Return the [x, y] coordinate for the center point of the cell that contains the specified text.  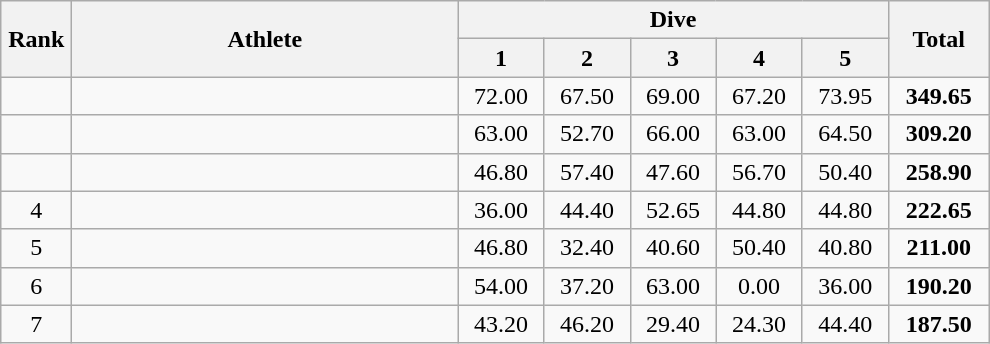
64.50 [845, 134]
190.20 [938, 286]
0.00 [759, 286]
67.50 [587, 96]
222.65 [938, 210]
6 [36, 286]
73.95 [845, 96]
211.00 [938, 248]
3 [673, 58]
40.80 [845, 248]
66.00 [673, 134]
187.50 [938, 324]
309.20 [938, 134]
56.70 [759, 172]
54.00 [501, 286]
72.00 [501, 96]
37.20 [587, 286]
Dive [673, 20]
67.20 [759, 96]
Rank [36, 39]
40.60 [673, 248]
52.65 [673, 210]
2 [587, 58]
7 [36, 324]
57.40 [587, 172]
Total [938, 39]
Athlete [265, 39]
32.40 [587, 248]
46.20 [587, 324]
24.30 [759, 324]
43.20 [501, 324]
349.65 [938, 96]
29.40 [673, 324]
47.60 [673, 172]
69.00 [673, 96]
258.90 [938, 172]
1 [501, 58]
52.70 [587, 134]
